Find where the given text appears and provide that cell's center as (x, y) coordinate. 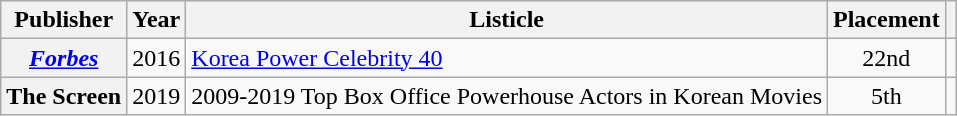
Korea Power Celebrity 40 (507, 58)
Year (156, 20)
5th (887, 96)
2009-2019 Top Box Office Powerhouse Actors in Korean Movies (507, 96)
Placement (887, 20)
2019 (156, 96)
2016 (156, 58)
22nd (887, 58)
Forbes (64, 58)
Publisher (64, 20)
The Screen (64, 96)
Listicle (507, 20)
